Find where the given text appears and provide that cell's center as (x, y) coordinate. 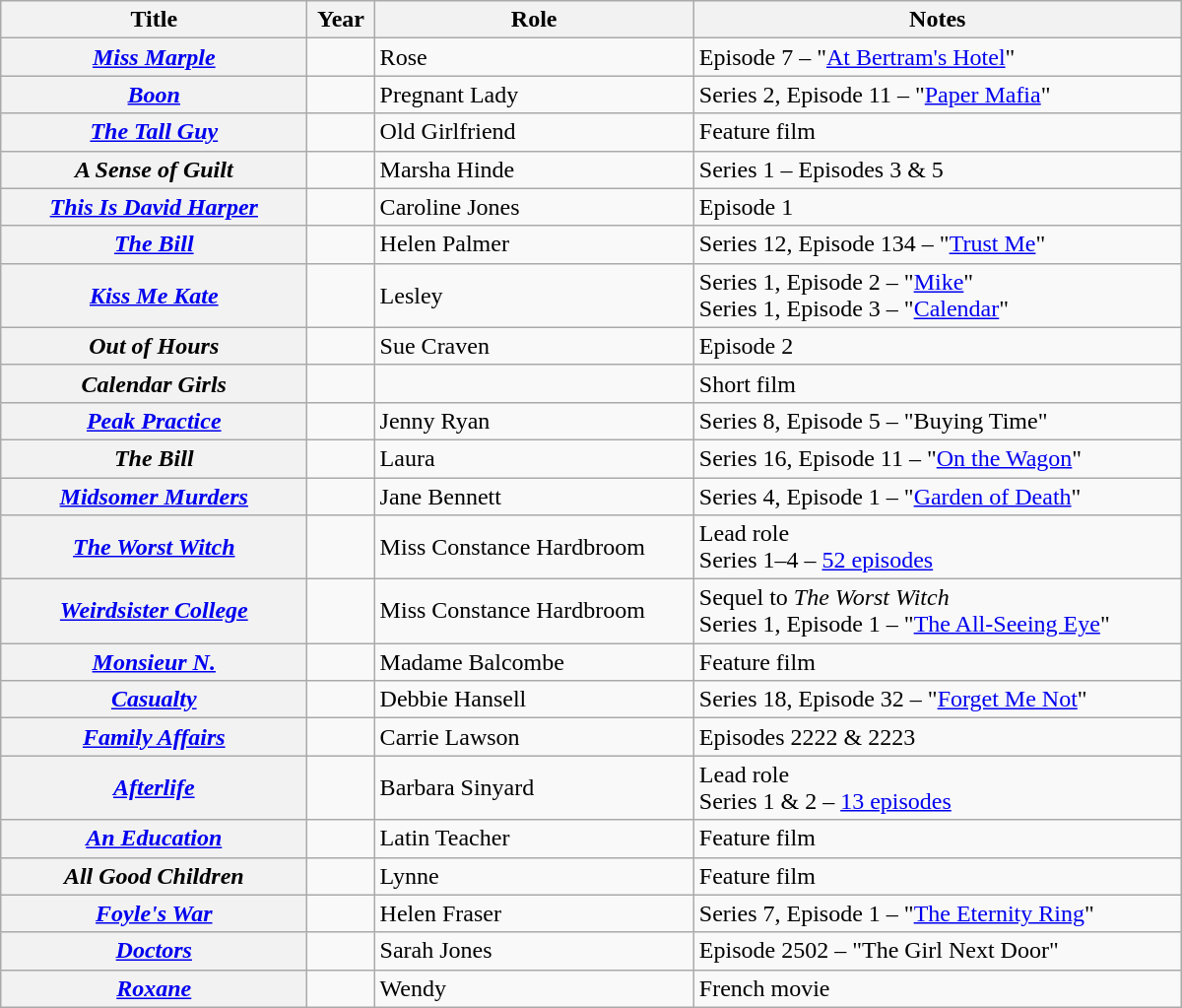
Short film (938, 383)
Afterlife (154, 788)
Series 12, Episode 134 – "Trust Me" (938, 244)
Lynne (534, 876)
Helen Fraser (534, 913)
Weirdsister College (154, 611)
Rose (534, 57)
Role (534, 20)
Episode 2502 – "The Girl Next Door" (938, 951)
Sarah Jones (534, 951)
Series 16, Episode 11 – "On the Wagon" (938, 458)
Jane Bennett (534, 496)
Series 1 – Episodes 3 & 5 (938, 169)
Debbie Hansell (534, 700)
French movie (938, 988)
Madame Balcombe (534, 662)
Notes (938, 20)
Lead role Series 1 & 2 – 13 episodes (938, 788)
Calendar Girls (154, 383)
Series 4, Episode 1 – "Garden of Death" (938, 496)
Boon (154, 95)
Foyle's War (154, 913)
The Worst Witch (154, 548)
Latin Teacher (534, 839)
Series 1, Episode 2 – "Mike" Series 1, Episode 3 – "Calendar" (938, 296)
Peak Practice (154, 421)
Episode 7 – "At Bertram's Hotel" (938, 57)
Episode 1 (938, 207)
Year (341, 20)
Series 7, Episode 1 – "The Eternity Ring" (938, 913)
Series 18, Episode 32 – "Forget Me Not" (938, 700)
Laura (534, 458)
Series 8, Episode 5 – "Buying Time" (938, 421)
Casualty (154, 700)
Wendy (534, 988)
Monsieur N. (154, 662)
Jenny Ryan (534, 421)
Sequel to The Worst Witch Series 1, Episode 1 – "The All-Seeing Eye" (938, 611)
Caroline Jones (534, 207)
Midsomer Murders (154, 496)
Marsha Hinde (534, 169)
Title (154, 20)
Lesley (534, 296)
Sue Craven (534, 346)
An Education (154, 839)
Carrie Lawson (534, 737)
Out of Hours (154, 346)
A Sense of Guilt (154, 169)
Pregnant Lady (534, 95)
All Good Children (154, 876)
The Tall Guy (154, 132)
Family Affairs (154, 737)
This Is David Harper (154, 207)
Kiss Me Kate (154, 296)
Barbara Sinyard (534, 788)
Old Girlfriend (534, 132)
Series 2, Episode 11 – "Paper Mafia" (938, 95)
Roxane (154, 988)
Episode 2 (938, 346)
Helen Palmer (534, 244)
Lead role Series 1–4 – 52 episodes (938, 548)
Doctors (154, 951)
Episodes 2222 & 2223 (938, 737)
Miss Marple (154, 57)
